Identify which cell holds the provided text, then report its [x, y] central coordinate. 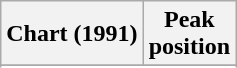
Peakposition [189, 34]
Chart (1991) [72, 34]
